Output the (X, Y) coordinate of the center of the cell containing the given text.  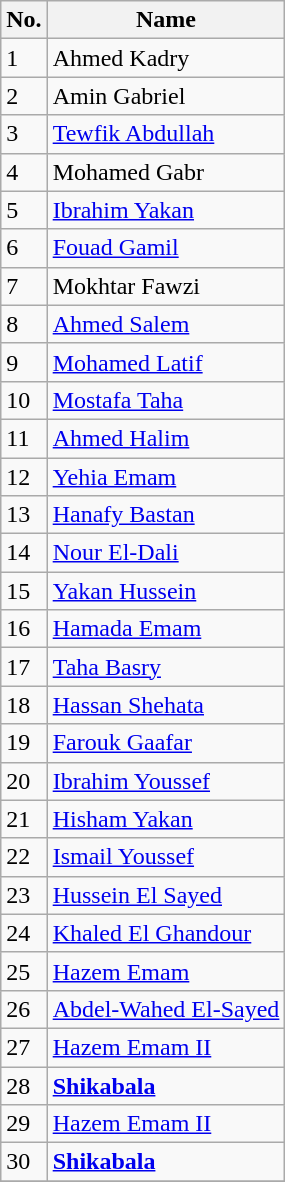
30 (24, 1162)
2 (24, 96)
No. (24, 20)
26 (24, 1009)
Ahmed Salem (166, 324)
Ismail Youssef (166, 857)
7 (24, 286)
27 (24, 1047)
29 (24, 1124)
Yehia Emam (166, 477)
Ibrahim Youssef (166, 781)
Nour El-Dali (166, 553)
25 (24, 971)
8 (24, 324)
Abdel-Wahed El-Sayed (166, 1009)
18 (24, 705)
Yakan Hussein (166, 591)
Fouad Gamil (166, 248)
Mokhtar Fawzi (166, 286)
1 (24, 58)
14 (24, 553)
Hassan Shehata (166, 705)
20 (24, 781)
Mohamed Latif (166, 362)
Ahmed Kadry (166, 58)
Taha Basry (166, 667)
Hisham Yakan (166, 819)
Hazem Emam (166, 971)
Ibrahim Yakan (166, 210)
Mohamed Gabr (166, 172)
9 (24, 362)
16 (24, 629)
28 (24, 1085)
23 (24, 895)
Mostafa Taha (166, 400)
12 (24, 477)
5 (24, 210)
15 (24, 591)
24 (24, 933)
Hanafy Bastan (166, 515)
19 (24, 743)
4 (24, 172)
Farouk Gaafar (166, 743)
Name (166, 20)
6 (24, 248)
Amin Gabriel (166, 96)
Hussein El Sayed (166, 895)
Khaled El Ghandour (166, 933)
22 (24, 857)
Tewfik Abdullah (166, 134)
Ahmed Halim (166, 438)
13 (24, 515)
21 (24, 819)
11 (24, 438)
Hamada Emam (166, 629)
10 (24, 400)
17 (24, 667)
3 (24, 134)
